From the cell containing the given text, extract its center point as [X, Y] coordinate. 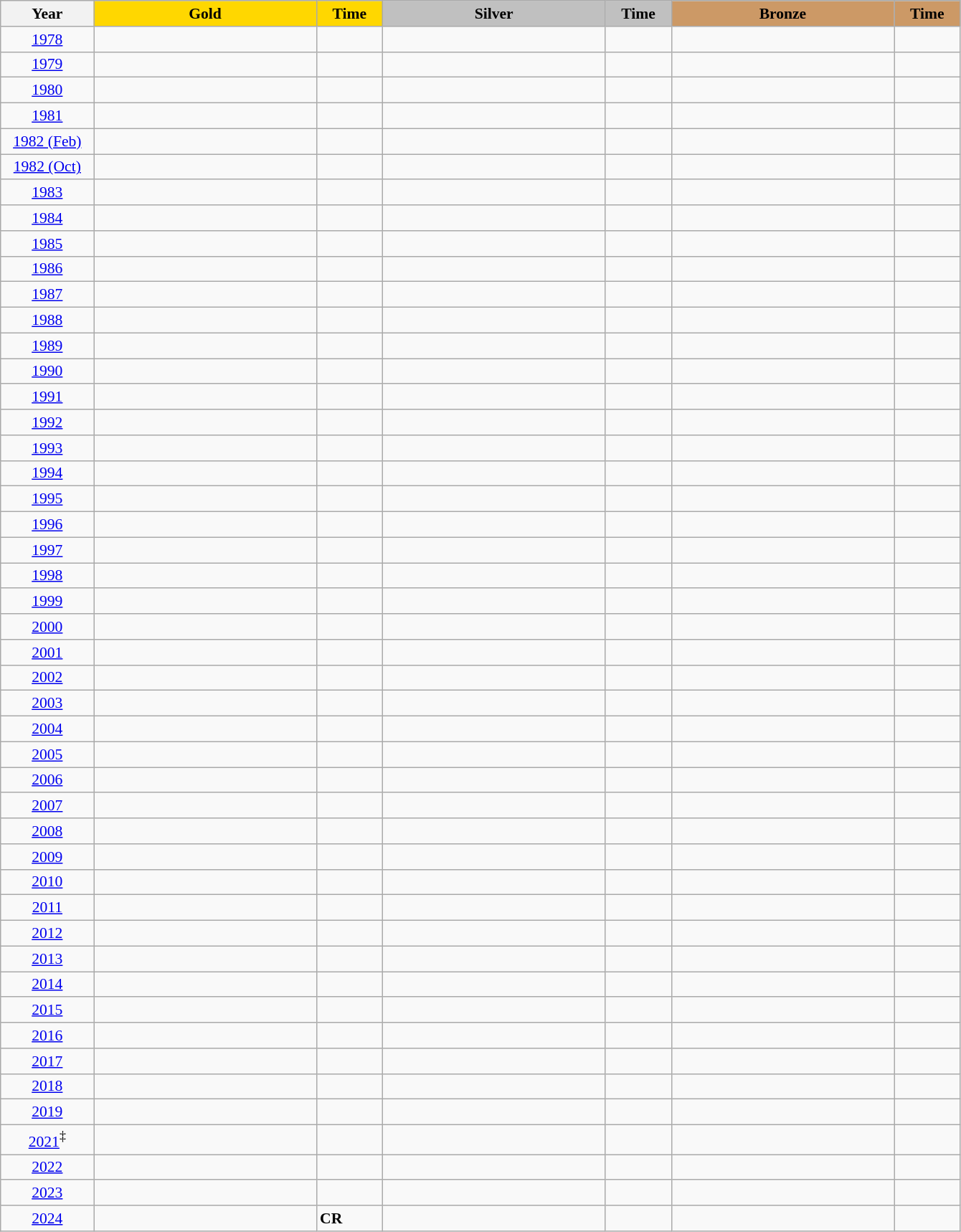
1985 [47, 244]
1982 (Feb) [47, 141]
2014 [47, 985]
Bronze [782, 14]
1991 [47, 397]
1980 [47, 90]
2012 [47, 934]
2004 [47, 729]
2022 [47, 1167]
2019 [47, 1112]
2017 [47, 1061]
1998 [47, 576]
1992 [47, 422]
2009 [47, 857]
1981 [47, 116]
1995 [47, 499]
2023 [47, 1193]
Year [47, 14]
1978 [47, 39]
2005 [47, 754]
2016 [47, 1036]
1989 [47, 346]
Silver [494, 14]
2011 [47, 908]
1988 [47, 321]
2006 [47, 780]
2008 [47, 831]
2010 [47, 882]
2000 [47, 627]
1993 [47, 448]
1982 (Oct) [47, 167]
2002 [47, 678]
2013 [47, 959]
1997 [47, 550]
2021‡ [47, 1140]
2007 [47, 806]
1984 [47, 218]
2024 [47, 1218]
1987 [47, 295]
1986 [47, 269]
1979 [47, 65]
1994 [47, 473]
1983 [47, 193]
Gold [205, 14]
1990 [47, 371]
1999 [47, 602]
2003 [47, 703]
2018 [47, 1086]
1996 [47, 525]
2001 [47, 653]
2015 [47, 1010]
CR [350, 1218]
